Detect which cell encompasses the target text, then output its [X, Y] center coordinate. 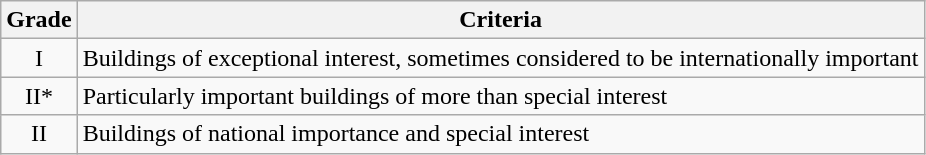
Buildings of exceptional interest, sometimes considered to be internationally important [500, 58]
Criteria [500, 20]
Grade [39, 20]
I [39, 58]
Buildings of national importance and special interest [500, 134]
II [39, 134]
II* [39, 96]
Particularly important buildings of more than special interest [500, 96]
